Capture the cell that displays the provided text and extract its (x, y) central coordinate. 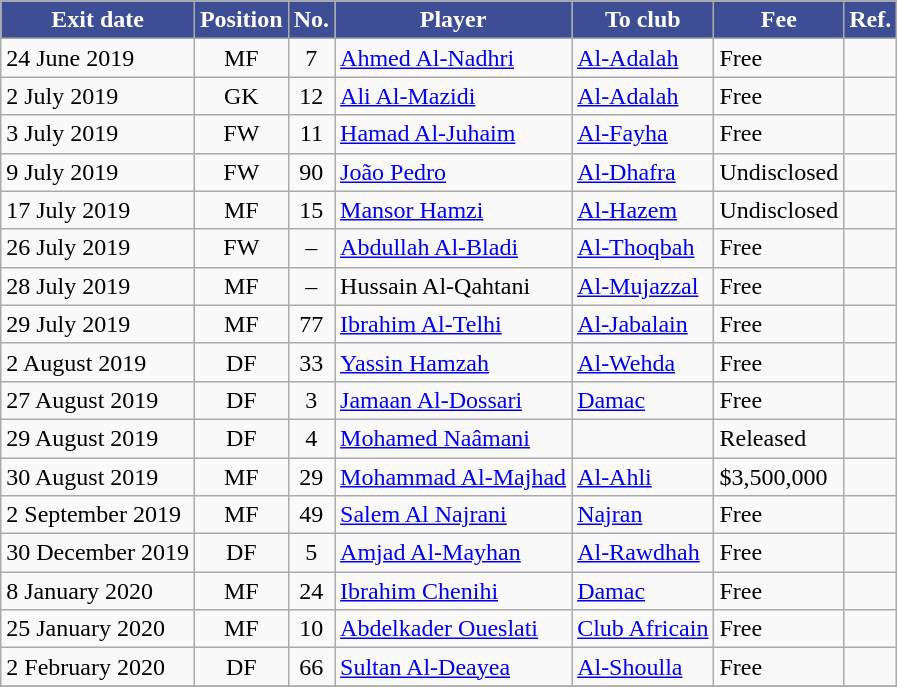
8 January 2020 (98, 591)
Al-Thoqbah (643, 248)
27 August 2019 (98, 400)
29 (311, 477)
24 (311, 591)
Ibrahim Chenihi (454, 591)
Jamaan Al-Dossari (454, 400)
7 (311, 58)
29 August 2019 (98, 438)
Najran (643, 515)
Al-Shoulla (643, 667)
Mansor Hamzi (454, 210)
9 July 2019 (98, 172)
Al-Mujazzal (643, 286)
10 (311, 629)
24 June 2019 (98, 58)
Al-Wehda (643, 362)
2 February 2020 (98, 667)
29 July 2019 (98, 324)
30 December 2019 (98, 553)
25 January 2020 (98, 629)
66 (311, 667)
15 (311, 210)
30 August 2019 (98, 477)
33 (311, 362)
28 July 2019 (98, 286)
4 (311, 438)
Al-Fayha (643, 134)
João Pedro (454, 172)
Position (241, 20)
Mohammad Al-Majhad (454, 477)
12 (311, 96)
Hussain Al-Qahtani (454, 286)
Ref. (870, 20)
Abdelkader Oueslati (454, 629)
Released (779, 438)
90 (311, 172)
2 July 2019 (98, 96)
Player (454, 20)
Ahmed Al-Nadhri (454, 58)
Abdullah Al-Bladi (454, 248)
2 September 2019 (98, 515)
Al-Hazem (643, 210)
To club (643, 20)
11 (311, 134)
Exit date (98, 20)
Salem Al Najrani (454, 515)
Sultan Al-Deayea (454, 667)
26 July 2019 (98, 248)
No. (311, 20)
GK (241, 96)
$3,500,000 (779, 477)
Mohamed Naâmani (454, 438)
Amjad Al-Mayhan (454, 553)
Fee (779, 20)
Ali Al-Mazidi (454, 96)
Al-Jabalain (643, 324)
Al-Ahli (643, 477)
3 (311, 400)
5 (311, 553)
Al-Rawdhah (643, 553)
77 (311, 324)
Hamad Al-Juhaim (454, 134)
Al-Dhafra (643, 172)
Ibrahim Al-Telhi (454, 324)
2 August 2019 (98, 362)
Club Africain (643, 629)
Yassin Hamzah (454, 362)
17 July 2019 (98, 210)
3 July 2019 (98, 134)
49 (311, 515)
